Capture the cell that displays the provided text and extract its (X, Y) central coordinate. 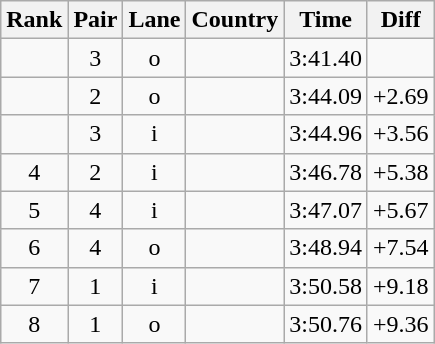
Pair (96, 20)
Time (326, 20)
6 (34, 248)
+5.67 (400, 210)
8 (34, 324)
3:48.94 (326, 248)
Country (235, 20)
7 (34, 286)
Rank (34, 20)
+9.18 (400, 286)
3:50.58 (326, 286)
+5.38 (400, 172)
3:46.78 (326, 172)
5 (34, 210)
3:44.09 (326, 96)
+3.56 (400, 134)
+9.36 (400, 324)
3:50.76 (326, 324)
Diff (400, 20)
3:44.96 (326, 134)
3:47.07 (326, 210)
+2.69 (400, 96)
3:41.40 (326, 58)
+7.54 (400, 248)
Lane (154, 20)
